Extract the (x, y) coordinate from the center of the cell holding the provided text.  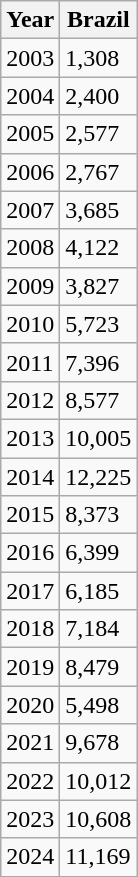
10,608 (98, 819)
2023 (30, 819)
2018 (30, 629)
2011 (30, 362)
2007 (30, 210)
7,396 (98, 362)
2014 (30, 477)
7,184 (98, 629)
2012 (30, 400)
6,185 (98, 591)
5,723 (98, 324)
2004 (30, 96)
2,400 (98, 96)
3,685 (98, 210)
2,577 (98, 134)
8,479 (98, 667)
5,498 (98, 705)
2016 (30, 553)
2009 (30, 286)
4,122 (98, 248)
12,225 (98, 477)
2021 (30, 743)
2020 (30, 705)
2024 (30, 857)
Year (30, 20)
2019 (30, 667)
2006 (30, 172)
2017 (30, 591)
11,169 (98, 857)
10,012 (98, 781)
1,308 (98, 58)
2005 (30, 134)
3,827 (98, 286)
Brazil (98, 20)
9,678 (98, 743)
6,399 (98, 553)
8,373 (98, 515)
10,005 (98, 438)
2,767 (98, 172)
2008 (30, 248)
2015 (30, 515)
8,577 (98, 400)
2022 (30, 781)
2010 (30, 324)
2013 (30, 438)
2003 (30, 58)
